Return (x, y) of the center of cell containing provided text 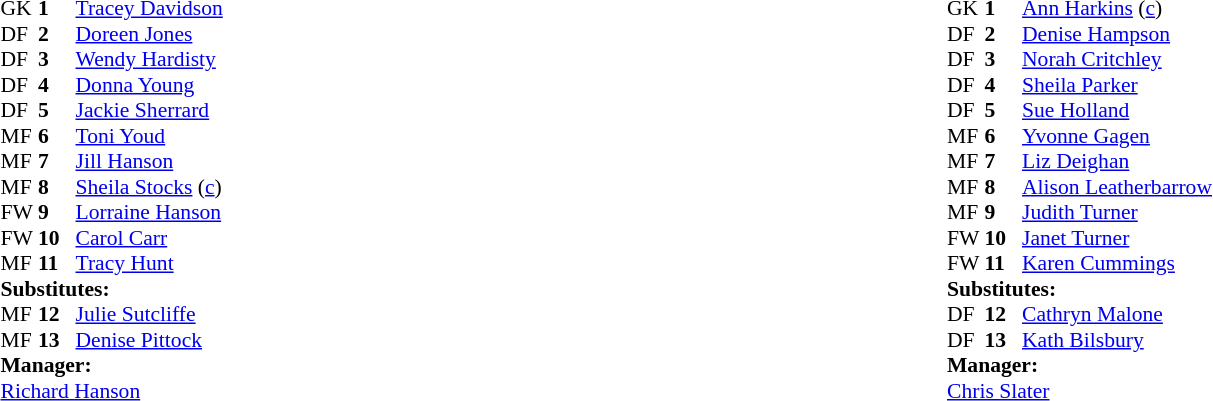
Denise Hampson (1117, 34)
Yvonne Gagen (1117, 136)
Liz Deighan (1117, 161)
Janet Turner (1117, 238)
Wendy Hardisty (150, 59)
Julie Sutcliffe (150, 315)
Carol Carr (150, 238)
Toni Youd (150, 136)
Cathryn Malone (1117, 315)
Sheila Parker (1117, 85)
Sheila Stocks (c) (150, 187)
Sue Holland (1117, 111)
Kath Bilsbury (1117, 340)
Donna Young (150, 85)
Doreen Jones (150, 34)
Jackie Sherrard (150, 111)
Lorraine Hanson (150, 213)
Tracy Hunt (150, 263)
Alison Leatherbarrow (1117, 187)
Jill Hanson (150, 161)
Judith Turner (1117, 213)
Norah Critchley (1117, 59)
Karen Cummings (1117, 263)
Denise Pittock (150, 340)
